Provide the (X, Y) coordinate of the cell's center where the given text is located.  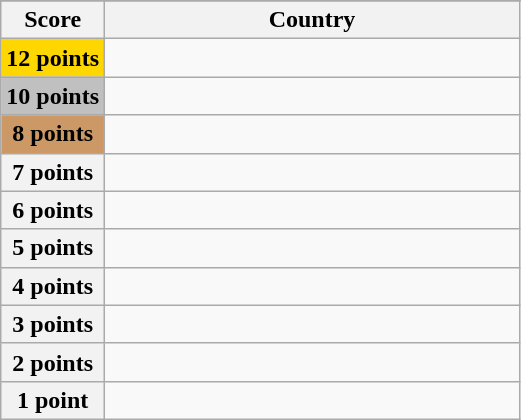
7 points (53, 172)
2 points (53, 362)
4 points (53, 286)
6 points (53, 210)
1 point (53, 400)
8 points (53, 134)
12 points (53, 58)
3 points (53, 324)
Country (312, 20)
10 points (53, 96)
5 points (53, 248)
Score (53, 20)
